Return the (x, y) coordinate for the center point of the cell that contains the specified text.  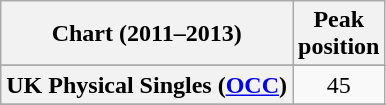
45 (338, 85)
UK Physical Singles (OCC) (147, 85)
Chart (2011–2013) (147, 34)
Peakposition (338, 34)
